Return the (x, y) coordinate for the center point of the cell that contains the specified text.  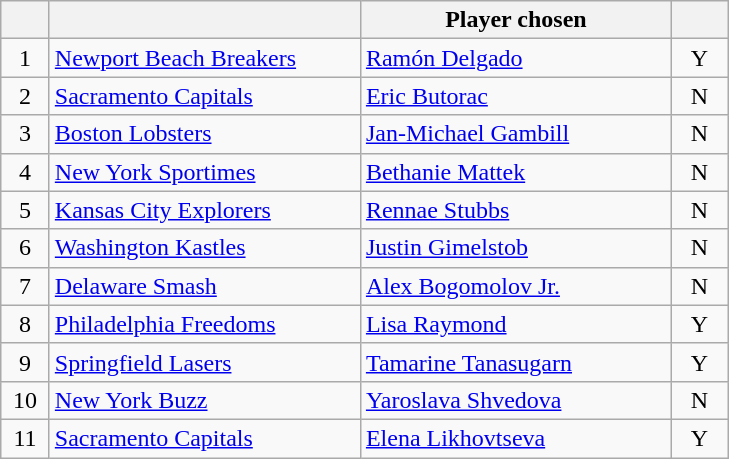
Washington Kastles (204, 248)
Bethanie Mattek (516, 172)
10 (26, 400)
2 (26, 96)
Justin Gimelstob (516, 248)
11 (26, 438)
Ramón Delgado (516, 58)
Yaroslava Shvedova (516, 400)
Delaware Smash (204, 286)
Player chosen (516, 20)
8 (26, 324)
Springfield Lasers (204, 362)
3 (26, 134)
Boston Lobsters (204, 134)
Lisa Raymond (516, 324)
Newport Beach Breakers (204, 58)
5 (26, 210)
7 (26, 286)
4 (26, 172)
Elena Likhovtseva (516, 438)
Tamarine Tanasugarn (516, 362)
Jan-Michael Gambill (516, 134)
Rennae Stubbs (516, 210)
New York Buzz (204, 400)
9 (26, 362)
New York Sportimes (204, 172)
Alex Bogomolov Jr. (516, 286)
Kansas City Explorers (204, 210)
1 (26, 58)
Philadelphia Freedoms (204, 324)
Eric Butorac (516, 96)
6 (26, 248)
